Determine the (X, Y) coordinate at the center of the cell enclosing the given text.  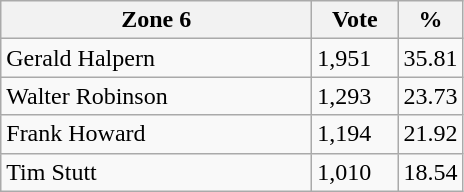
Gerald Halpern (156, 58)
Zone 6 (156, 20)
Vote (355, 20)
% (430, 20)
23.73 (430, 96)
1,010 (355, 172)
35.81 (430, 58)
Tim Stutt (156, 172)
Frank Howard (156, 134)
18.54 (430, 172)
1,293 (355, 96)
1,951 (355, 58)
1,194 (355, 134)
21.92 (430, 134)
Walter Robinson (156, 96)
